Determine the (X, Y) coordinate at the center of the cell enclosing the given text.  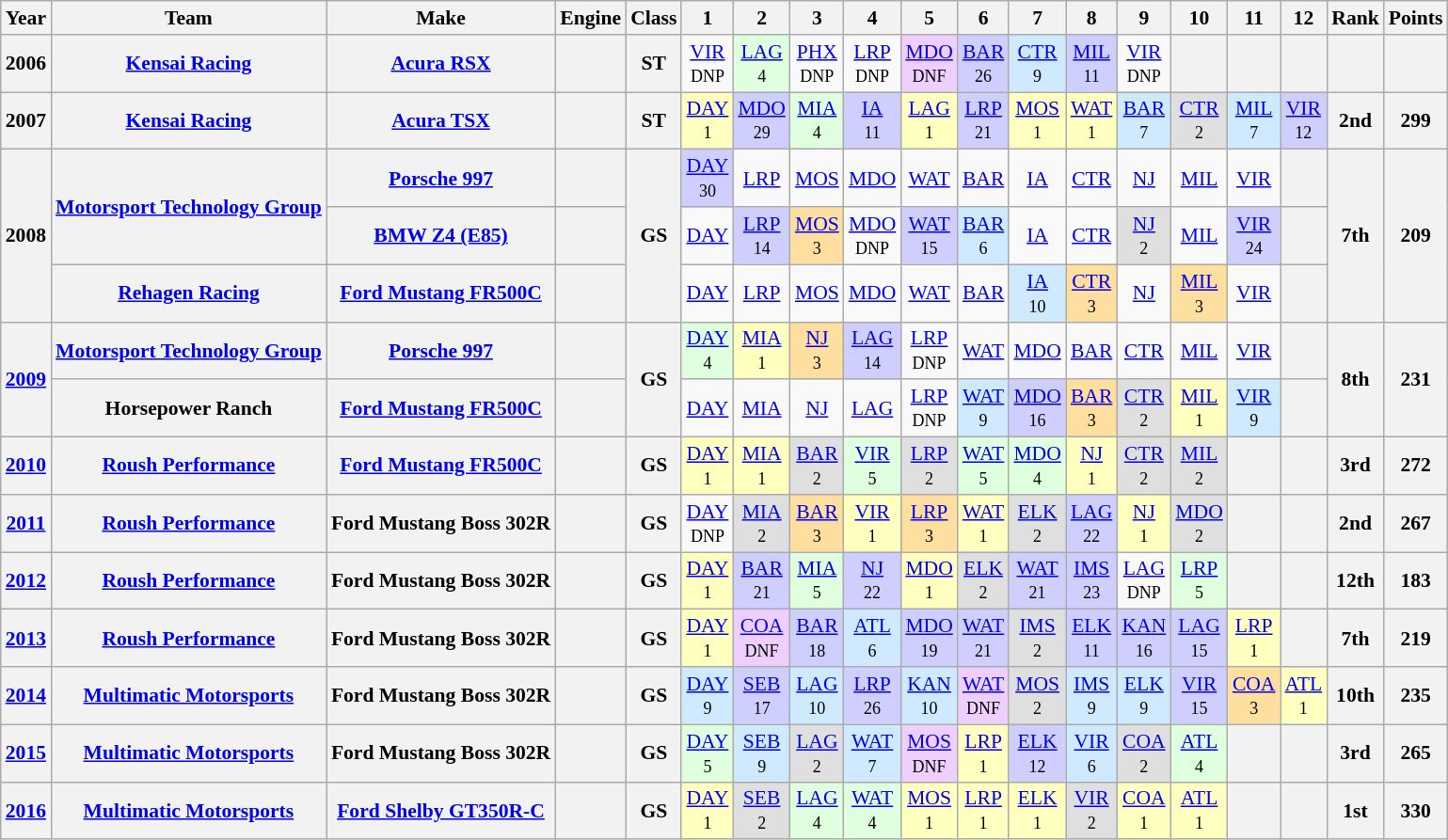
5 (930, 18)
2012 (26, 581)
MDO DNF (930, 64)
MDO 4 (1037, 467)
ELK 11 (1091, 638)
NJ 3 (817, 350)
DAY DNP (708, 523)
LRP 3 (930, 523)
6 (984, 18)
Rehagen Racing (188, 293)
WAT DNF (984, 696)
235 (1416, 696)
MDO 29 (762, 120)
231 (1416, 379)
2010 (26, 467)
3 (817, 18)
Acura RSX (440, 64)
7 (1037, 18)
KAN 16 (1144, 638)
2016 (26, 811)
COA 3 (1254, 696)
Rank (1355, 18)
LRP 2 (930, 467)
Ford Shelby GT350R-C (440, 811)
NJ 22 (873, 581)
330 (1416, 811)
MOS DNF (930, 753)
NJ 2 (1144, 235)
BAR 18 (817, 638)
VIR 5 (873, 467)
LAG (873, 408)
CTR 3 (1091, 293)
LAG 14 (873, 350)
IMS 2 (1037, 638)
WAT 4 (873, 811)
IA 11 (873, 120)
WAT 9 (984, 408)
Points (1416, 18)
2009 (26, 379)
Class (653, 18)
Engine (591, 18)
2011 (26, 523)
MIA 5 (817, 581)
VIR 2 (1091, 811)
MDO 2 (1199, 523)
KAN 10 (930, 696)
MIL 7 (1254, 120)
DAY 5 (708, 753)
CTR 9 (1037, 64)
4 (873, 18)
MIL 11 (1091, 64)
2015 (26, 753)
BMW Z4 (E85) (440, 235)
LRP 14 (762, 235)
MDO 19 (930, 638)
11 (1254, 18)
ELK 9 (1144, 696)
10th (1355, 696)
IA 10 (1037, 293)
Acura TSX (440, 120)
299 (1416, 120)
VIR 24 (1254, 235)
SEB 9 (762, 753)
COA 2 (1144, 753)
2 (762, 18)
MIL 3 (1199, 293)
MOS 3 (817, 235)
MDO DNP (873, 235)
8th (1355, 379)
VIR 12 (1304, 120)
Team (188, 18)
VIR 15 (1199, 696)
BAR 7 (1144, 120)
209 (1416, 235)
VIR 1 (873, 523)
2008 (26, 235)
183 (1416, 581)
267 (1416, 523)
MIA 2 (762, 523)
MIL 1 (1199, 408)
10 (1199, 18)
WAT 15 (930, 235)
LRP 26 (873, 696)
2014 (26, 696)
BAR 6 (984, 235)
2006 (26, 64)
DAY 30 (708, 179)
MDO 1 (930, 581)
COA DNF (762, 638)
2013 (26, 638)
WAT 7 (873, 753)
12th (1355, 581)
9 (1144, 18)
8 (1091, 18)
MDO 16 (1037, 408)
LAG 15 (1199, 638)
BAR 2 (817, 467)
DAY 4 (708, 350)
LAG 1 (930, 120)
219 (1416, 638)
COA 1 (1144, 811)
LAG 22 (1091, 523)
LRP 21 (984, 120)
Make (440, 18)
IMS 9 (1091, 696)
SEB 17 (762, 696)
ATL 6 (873, 638)
MIA 4 (817, 120)
DAY 9 (708, 696)
WAT 5 (984, 467)
IMS 23 (1091, 581)
VIR 6 (1091, 753)
ATL 4 (1199, 753)
VIR 9 (1254, 408)
265 (1416, 753)
LRP 5 (1199, 581)
Year (26, 18)
ELK 12 (1037, 753)
PHX DNP (817, 64)
MIA (762, 408)
BAR 21 (762, 581)
ELK 1 (1037, 811)
1st (1355, 811)
2007 (26, 120)
BAR 26 (984, 64)
12 (1304, 18)
1 (708, 18)
LAG 10 (817, 696)
Horsepower Ranch (188, 408)
MOS 2 (1037, 696)
LAG DNP (1144, 581)
MIL 2 (1199, 467)
LAG 2 (817, 753)
SEB 2 (762, 811)
272 (1416, 467)
